Return (X, Y) of the center of cell containing provided text 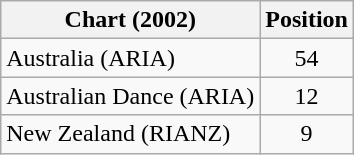
Australia (ARIA) (130, 58)
Chart (2002) (130, 20)
12 (307, 96)
54 (307, 58)
Australian Dance (ARIA) (130, 96)
9 (307, 134)
Position (307, 20)
New Zealand (RIANZ) (130, 134)
